Return [x, y] of the center of cell containing provided text 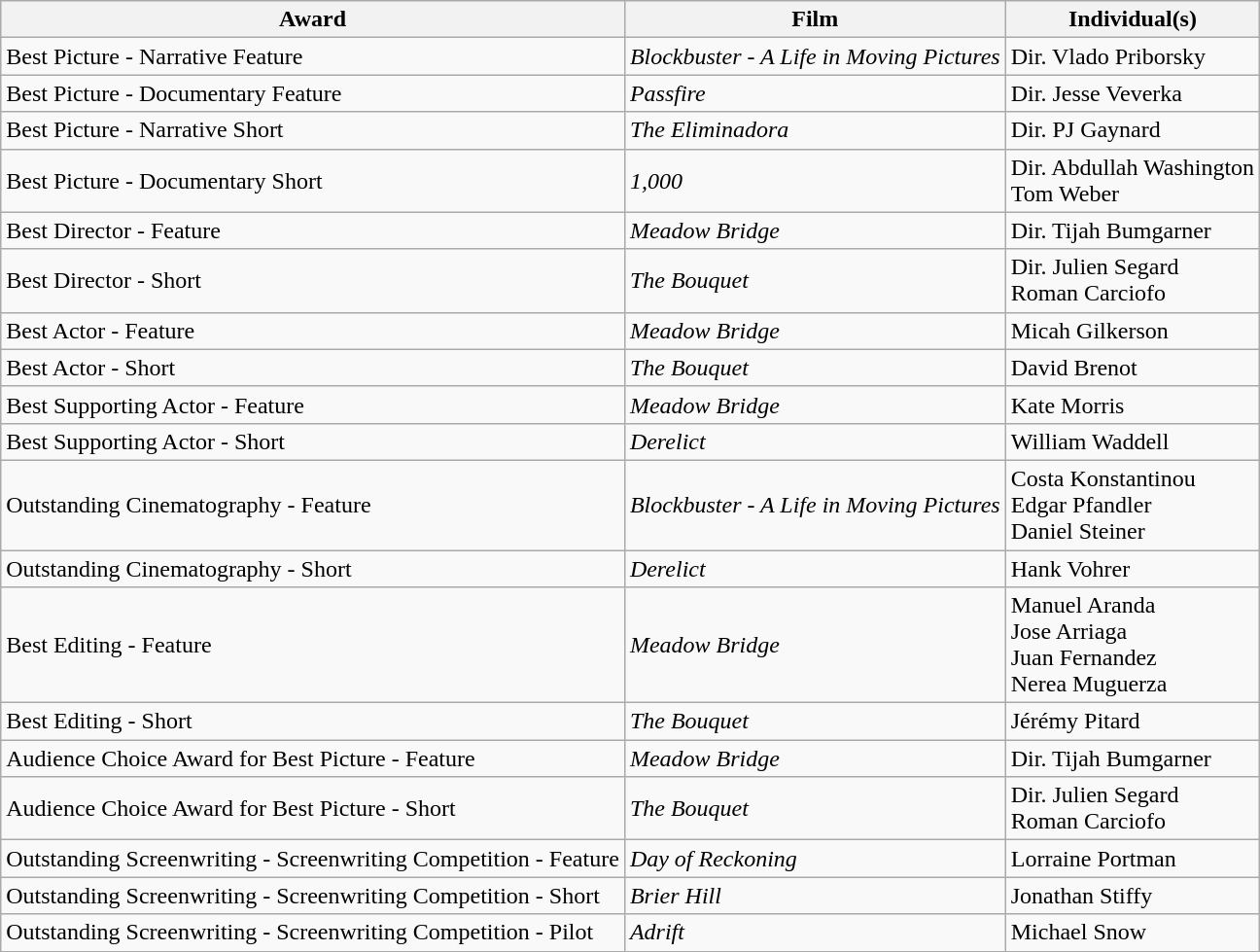
Day of Reckoning [815, 859]
1,000 [815, 181]
Audience Choice Award for Best Picture - Feature [313, 758]
Adrift [815, 933]
Lorraine Portman [1132, 859]
Best Supporting Actor - Short [313, 441]
Brier Hill [815, 896]
Individual(s) [1132, 19]
Best Editing - Feature [313, 646]
Dir. PJ Gaynard [1132, 130]
Outstanding Screenwriting - Screenwriting Competition - Short [313, 896]
Outstanding Screenwriting - Screenwriting Competition - Pilot [313, 933]
Best Director - Short [313, 280]
Jonathan Stiffy [1132, 896]
Award [313, 19]
Outstanding Cinematography - Short [313, 569]
Dir. Jesse Veverka [1132, 93]
Best Picture - Narrative Feature [313, 56]
Best Actor - Short [313, 368]
Manuel Aranda Jose Arriaga Juan Fernandez Nerea Muguerza [1132, 646]
Audience Choice Award for Best Picture - Short [313, 809]
Outstanding Screenwriting - Screenwriting Competition - Feature [313, 859]
The Eliminadora [815, 130]
Kate Morris [1132, 405]
Dir. Abdullah Washington Tom Weber [1132, 181]
Best Picture - Documentary Short [313, 181]
Dir. Vlado Priborsky [1132, 56]
Outstanding Cinematography - Feature [313, 505]
Micah Gilkerson [1132, 331]
Best Picture - Narrative Short [313, 130]
Michael Snow [1132, 933]
Costa Konstantinou Edgar Pfandler Daniel Steiner [1132, 505]
Jérémy Pitard [1132, 722]
Passfire [815, 93]
William Waddell [1132, 441]
Best Picture - Documentary Feature [313, 93]
David Brenot [1132, 368]
Best Director - Feature [313, 230]
Best Editing - Short [313, 722]
Hank Vohrer [1132, 569]
Best Supporting Actor - Feature [313, 405]
Film [815, 19]
Best Actor - Feature [313, 331]
